Determine the (x, y) coordinate at the center of the cell enclosing the given text.  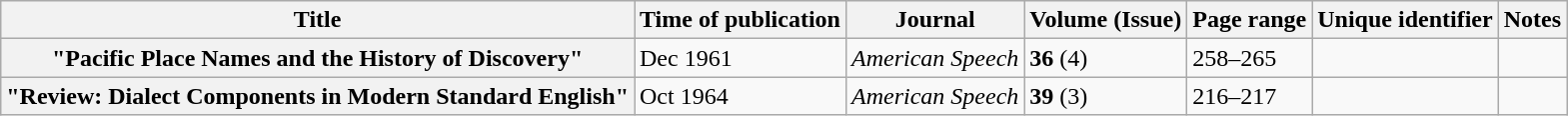
Oct 1964 (740, 96)
Title (318, 20)
Notes (1532, 20)
36 (4) (1105, 58)
Volume (Issue) (1105, 20)
Journal (934, 20)
"Review: Dialect Components in Modern Standard English" (318, 96)
Page range (1249, 20)
258–265 (1249, 58)
Time of publication (740, 20)
Dec 1961 (740, 58)
"Pacific Place Names and the History of Discovery" (318, 58)
39 (3) (1105, 96)
216–217 (1249, 96)
Unique identifier (1405, 20)
